Provide the [x, y] coordinate of the cell's center where the given text is located.  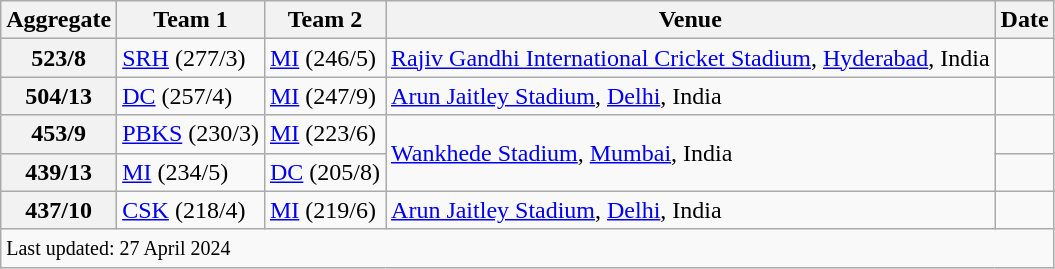
Team 2 [324, 20]
CSK (218/4) [191, 210]
PBKS (230/3) [191, 134]
MI (219/6) [324, 210]
MI (247/9) [324, 96]
504/13 [59, 96]
MI (223/6) [324, 134]
437/10 [59, 210]
Venue [691, 20]
DC (257/4) [191, 96]
Aggregate [59, 20]
Team 1 [191, 20]
523/8 [59, 58]
DC (205/8) [324, 172]
MI (246/5) [324, 58]
MI (234/5) [191, 172]
439/13 [59, 172]
Wankhede Stadium, Mumbai, India [691, 153]
Date [1024, 20]
SRH (277/3) [191, 58]
Last updated: 27 April 2024 [528, 248]
453/9 [59, 134]
Rajiv Gandhi International Cricket Stadium, Hyderabad, India [691, 58]
